Extract the (X, Y) coordinate from the center of the cell holding the provided text.  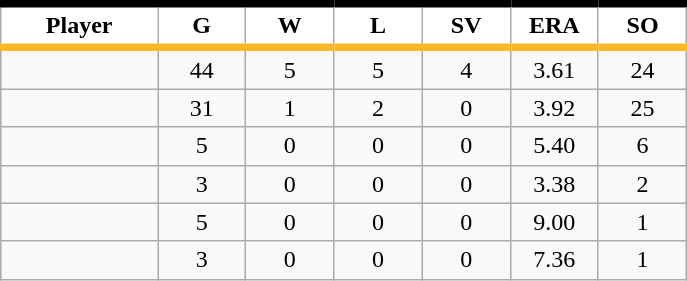
Player (80, 26)
25 (642, 108)
ERA (554, 26)
3.61 (554, 68)
3.38 (554, 184)
SV (466, 26)
44 (202, 68)
9.00 (554, 222)
7.36 (554, 260)
L (378, 26)
31 (202, 108)
SO (642, 26)
5.40 (554, 146)
4 (466, 68)
6 (642, 146)
W (290, 26)
3.92 (554, 108)
24 (642, 68)
G (202, 26)
